Determine the (X, Y) coordinate at the center of the cell enclosing the given text.  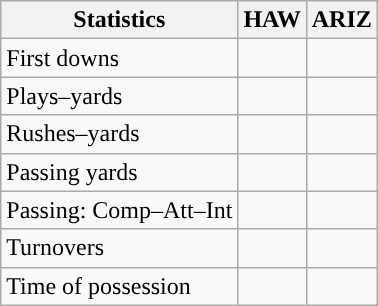
Statistics (120, 20)
Rushes–yards (120, 134)
ARIZ (342, 20)
HAW (272, 20)
Turnovers (120, 248)
Passing yards (120, 172)
Passing: Comp–Att–Int (120, 210)
First downs (120, 58)
Time of possession (120, 286)
Plays–yards (120, 96)
